For the text-containing cell, return its midpoint in (X, Y) coordinate format. 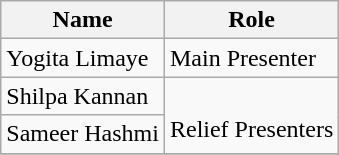
Yogita Limaye (83, 58)
Main Presenter (251, 58)
Relief Presenters (251, 115)
Name (83, 20)
Shilpa Kannan (83, 96)
Sameer Hashmi (83, 134)
Role (251, 20)
